Identify which cell holds the provided text, then report its [x, y] central coordinate. 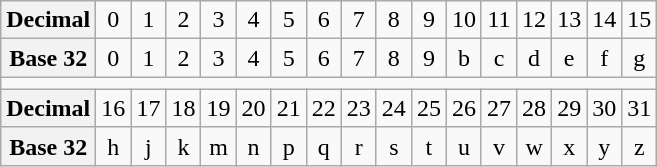
10 [464, 20]
g [640, 58]
q [324, 146]
21 [288, 108]
13 [570, 20]
25 [428, 108]
f [604, 58]
29 [570, 108]
14 [604, 20]
v [498, 146]
n [254, 146]
15 [640, 20]
17 [148, 108]
18 [184, 108]
p [288, 146]
y [604, 146]
12 [534, 20]
x [570, 146]
k [184, 146]
w [534, 146]
30 [604, 108]
16 [114, 108]
11 [498, 20]
20 [254, 108]
m [218, 146]
e [570, 58]
s [394, 146]
h [114, 146]
b [464, 58]
t [428, 146]
j [148, 146]
c [498, 58]
d [534, 58]
r [358, 146]
24 [394, 108]
28 [534, 108]
z [640, 146]
u [464, 146]
31 [640, 108]
19 [218, 108]
27 [498, 108]
23 [358, 108]
22 [324, 108]
26 [464, 108]
